Output the [X, Y] coordinate of the center of the cell containing the given text.  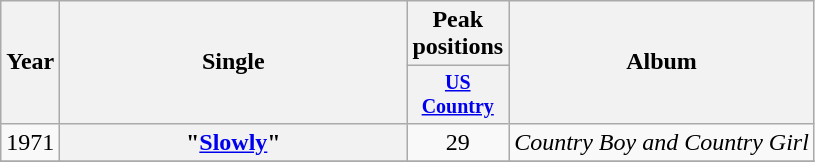
29 [458, 142]
US Country [458, 94]
Single [234, 62]
Year [30, 62]
Country Boy and Country Girl [662, 142]
Peak positions [458, 34]
"Slowly" [234, 142]
Album [662, 62]
1971 [30, 142]
